Capture the cell that displays the provided text and extract its (X, Y) central coordinate. 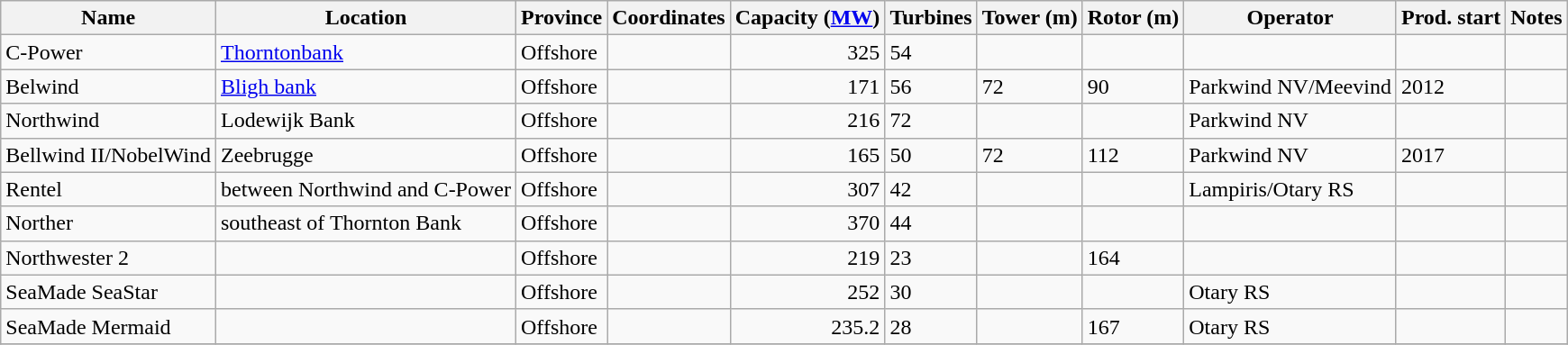
Rentel (108, 189)
Northwester 2 (108, 258)
44 (931, 223)
Lampiris/Otary RS (1290, 189)
54 (931, 52)
Rotor (m) (1134, 18)
164 (1134, 258)
Lodewijk Bank (366, 121)
C-Power (108, 52)
325 (807, 52)
Notes (1536, 18)
56 (931, 86)
Northwind (108, 121)
216 (807, 121)
SeaMade SeaStar (108, 292)
Turbines (931, 18)
23 (931, 258)
28 (931, 326)
Bligh bank (366, 86)
219 (807, 258)
307 (807, 189)
370 (807, 223)
Tower (m) (1029, 18)
112 (1134, 155)
Capacity (MW) (807, 18)
Zeebrugge (366, 155)
southeast of Thornton Bank (366, 223)
Name (108, 18)
252 (807, 292)
Prod. start (1451, 18)
50 (931, 155)
Belwind (108, 86)
SeaMade Mermaid (108, 326)
2017 (1451, 155)
Parkwind NV/Meevind (1290, 86)
171 (807, 86)
Norther (108, 223)
2012 (1451, 86)
Province (561, 18)
42 (931, 189)
Operator (1290, 18)
Location (366, 18)
167 (1134, 326)
30 (931, 292)
Bellwind II/NobelWind (108, 155)
Thorntonbank (366, 52)
Coordinates (669, 18)
between Northwind and C-Power (366, 189)
90 (1134, 86)
235.2 (807, 326)
165 (807, 155)
